For the text-containing cell, return its midpoint in (X, Y) coordinate format. 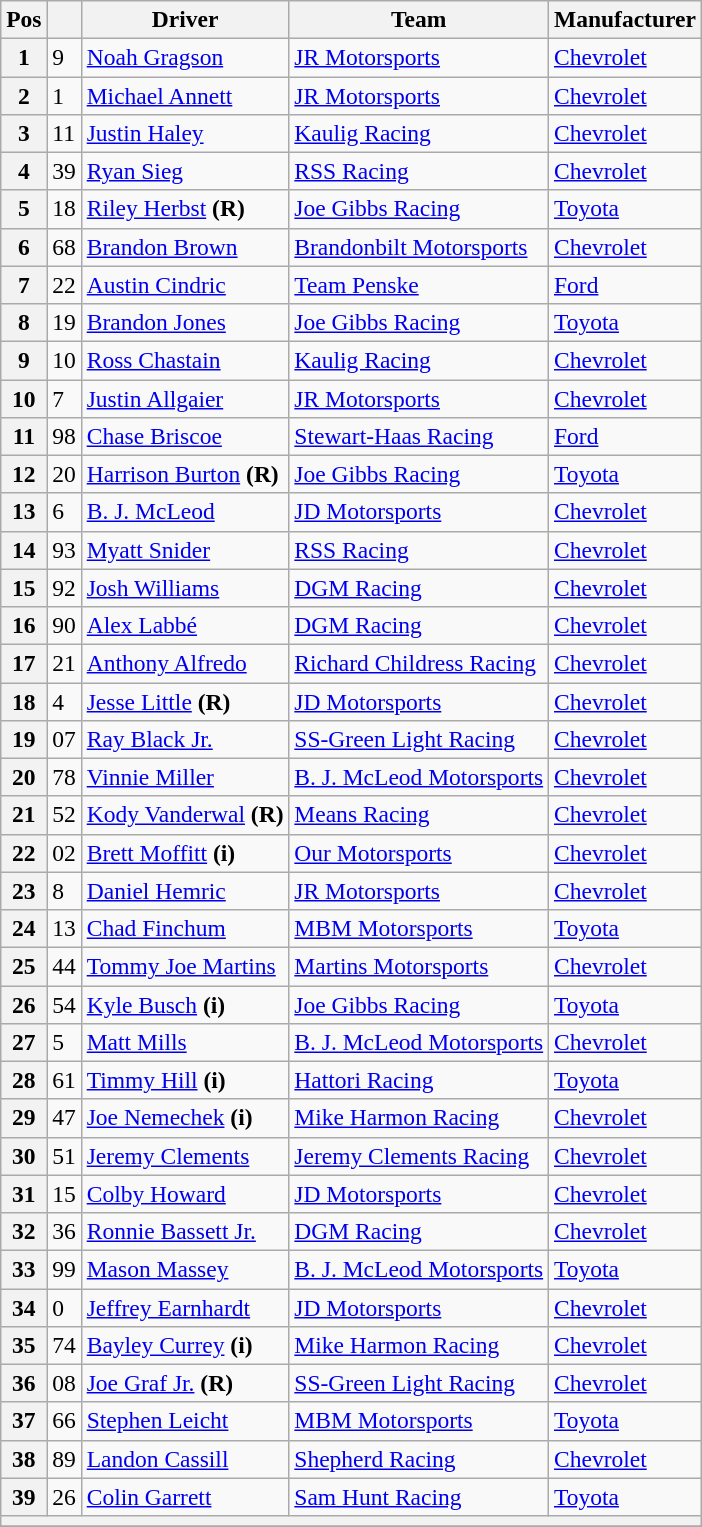
31 (24, 1194)
33 (24, 1269)
Jesse Little (R) (185, 701)
Martins Motorsports (419, 966)
Josh Williams (185, 588)
Means Racing (419, 815)
Alex Labbé (185, 625)
38 (24, 1459)
23 (24, 891)
47 (64, 1118)
34 (24, 1307)
Team (419, 19)
78 (64, 777)
Joe Nemechek (i) (185, 1118)
54 (64, 1004)
08 (64, 1383)
Chad Finchum (185, 928)
Bayley Currey (i) (185, 1345)
27 (24, 1042)
Sam Hunt Racing (419, 1497)
51 (64, 1156)
Joe Graf Jr. (R) (185, 1383)
28 (24, 1080)
Mason Massey (185, 1269)
Colin Garrett (185, 1497)
Justin Allgaier (185, 398)
Riley Herbst (R) (185, 209)
Jeffrey Earnhardt (185, 1307)
Harrison Burton (R) (185, 474)
Myatt Snider (185, 550)
66 (64, 1421)
89 (64, 1459)
Our Motorsports (419, 853)
32 (24, 1231)
Anthony Alfredo (185, 663)
16 (24, 625)
35 (24, 1345)
Ray Black Jr. (185, 739)
29 (24, 1118)
Richard Childress Racing (419, 663)
07 (64, 739)
Jeremy Clements (185, 1156)
Hattori Racing (419, 1080)
17 (24, 663)
Driver (185, 19)
12 (24, 474)
Manufacturer (626, 19)
Tommy Joe Martins (185, 966)
2 (24, 95)
Justin Haley (185, 133)
Kody Vanderwal (R) (185, 815)
B. J. McLeod (185, 512)
3 (24, 133)
0 (64, 1307)
Stephen Leicht (185, 1421)
98 (64, 436)
02 (64, 853)
30 (24, 1156)
61 (64, 1080)
Landon Cassill (185, 1459)
99 (64, 1269)
Ryan Sieg (185, 171)
90 (64, 625)
Colby Howard (185, 1194)
24 (24, 928)
Brandonbilt Motorsports (419, 247)
Team Penske (419, 285)
14 (24, 550)
74 (64, 1345)
52 (64, 815)
Vinnie Miller (185, 777)
25 (24, 966)
Pos (24, 19)
Timmy Hill (i) (185, 1080)
Ross Chastain (185, 360)
Michael Annett (185, 95)
Austin Cindric (185, 285)
44 (64, 966)
Chase Briscoe (185, 436)
Noah Gragson (185, 57)
Brandon Jones (185, 322)
92 (64, 588)
68 (64, 247)
Brett Moffitt (i) (185, 853)
Stewart-Haas Racing (419, 436)
Ronnie Bassett Jr. (185, 1231)
Daniel Hemric (185, 891)
93 (64, 550)
Kyle Busch (i) (185, 1004)
Matt Mills (185, 1042)
37 (24, 1421)
Brandon Brown (185, 247)
Jeremy Clements Racing (419, 1156)
Shepherd Racing (419, 1459)
